Locate the cell with the specified text and output its (x, y) center coordinate. 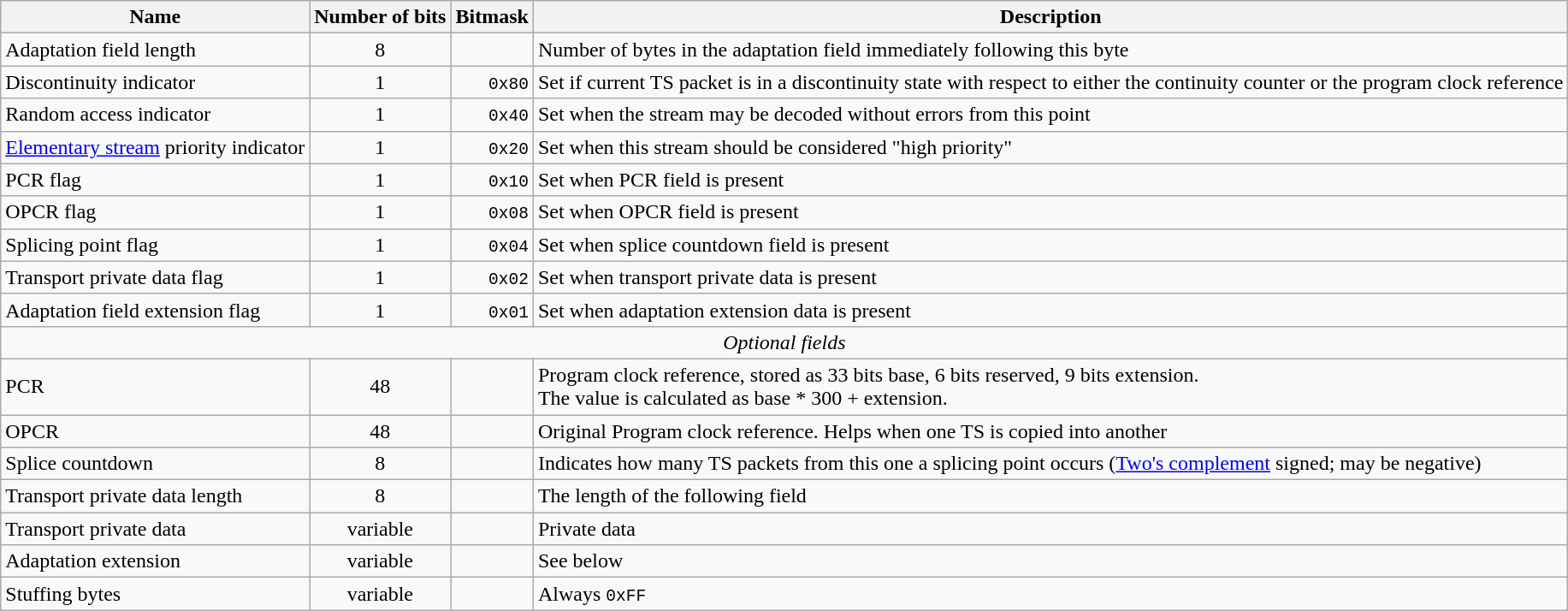
0x08 (492, 212)
Transport private data flag (156, 277)
Set when adaptation extension data is present (1050, 310)
0x10 (492, 180)
Indicates how many TS packets from this one a splicing point occurs (Two's complement signed; may be negative) (1050, 464)
PCR flag (156, 180)
Bitmask (492, 17)
Description (1050, 17)
0x01 (492, 310)
Number of bytes in the adaptation field immediately following this byte (1050, 50)
Adaptation extension (156, 561)
Set when OPCR field is present (1050, 212)
Program clock reference, stored as 33 bits base, 6 bits reserved, 9 bits extension.The value is calculated as base * 300 + extension. (1050, 387)
0x04 (492, 245)
PCR (156, 387)
Set if current TS packet is in a discontinuity state with respect to either the continuity counter or the program clock reference (1050, 82)
0x20 (492, 147)
Always 0xFF (1050, 594)
Transport private data length (156, 496)
Elementary stream priority indicator (156, 147)
OPCR (156, 430)
Stuffing bytes (156, 594)
Splice countdown (156, 464)
The length of the following field (1050, 496)
Private data (1050, 529)
Adaptation field extension flag (156, 310)
Name (156, 17)
Number of bits (380, 17)
Original Program clock reference. Helps when one TS is copied into another (1050, 430)
See below (1050, 561)
Adaptation field length (156, 50)
0x40 (492, 115)
Splicing point flag (156, 245)
Set when the stream may be decoded without errors from this point (1050, 115)
Set when splice countdown field is present (1050, 245)
Optional fields (784, 342)
0x80 (492, 82)
Discontinuity indicator (156, 82)
0x02 (492, 277)
Set when PCR field is present (1050, 180)
Random access indicator (156, 115)
OPCR flag (156, 212)
Set when transport private data is present (1050, 277)
Transport private data (156, 529)
Set when this stream should be considered "high priority" (1050, 147)
